Determine the [x, y] coordinate at the center of the cell enclosing the given text.  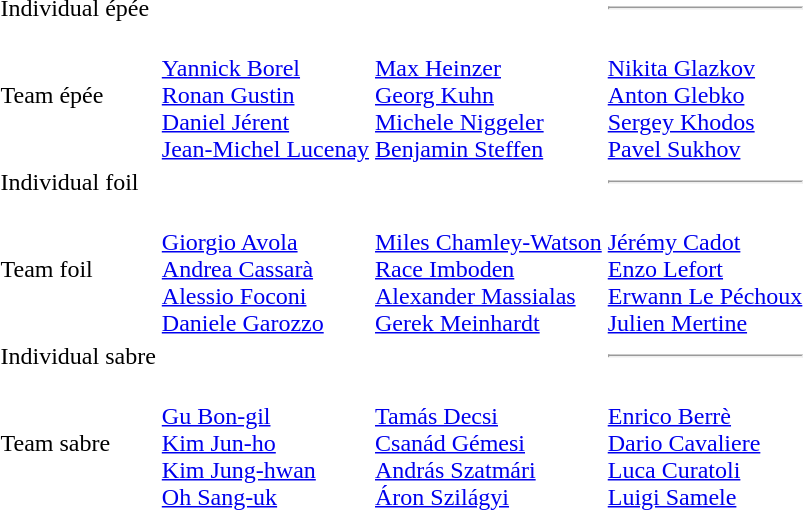
Giorgio AvolaAndrea CassaràAlessio FoconiDaniele Garozzo [265, 269]
Miles Chamley-WatsonRace ImbodenAlexander MassialasGerek Meinhardt [489, 269]
Yannick BorelRonan GustinDaniel Jérent Jean-Michel Lucenay [265, 95]
Max HeinzerGeorg KuhnMichele NiggelerBenjamin Steffen [489, 95]
